Determine the (X, Y) coordinate at the center of the cell enclosing the given text.  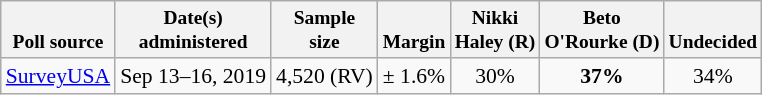
NikkiHaley (R) (495, 30)
34% (713, 76)
± 1.6% (414, 76)
BetoO'Rourke (D) (602, 30)
4,520 (RV) (324, 76)
Date(s)administered (193, 30)
37% (602, 76)
30% (495, 76)
SurveyUSA (58, 76)
Margin (414, 30)
Sep 13–16, 2019 (193, 76)
Undecided (713, 30)
Samplesize (324, 30)
Poll source (58, 30)
